Locate the cell with the specified text and output its [X, Y] center coordinate. 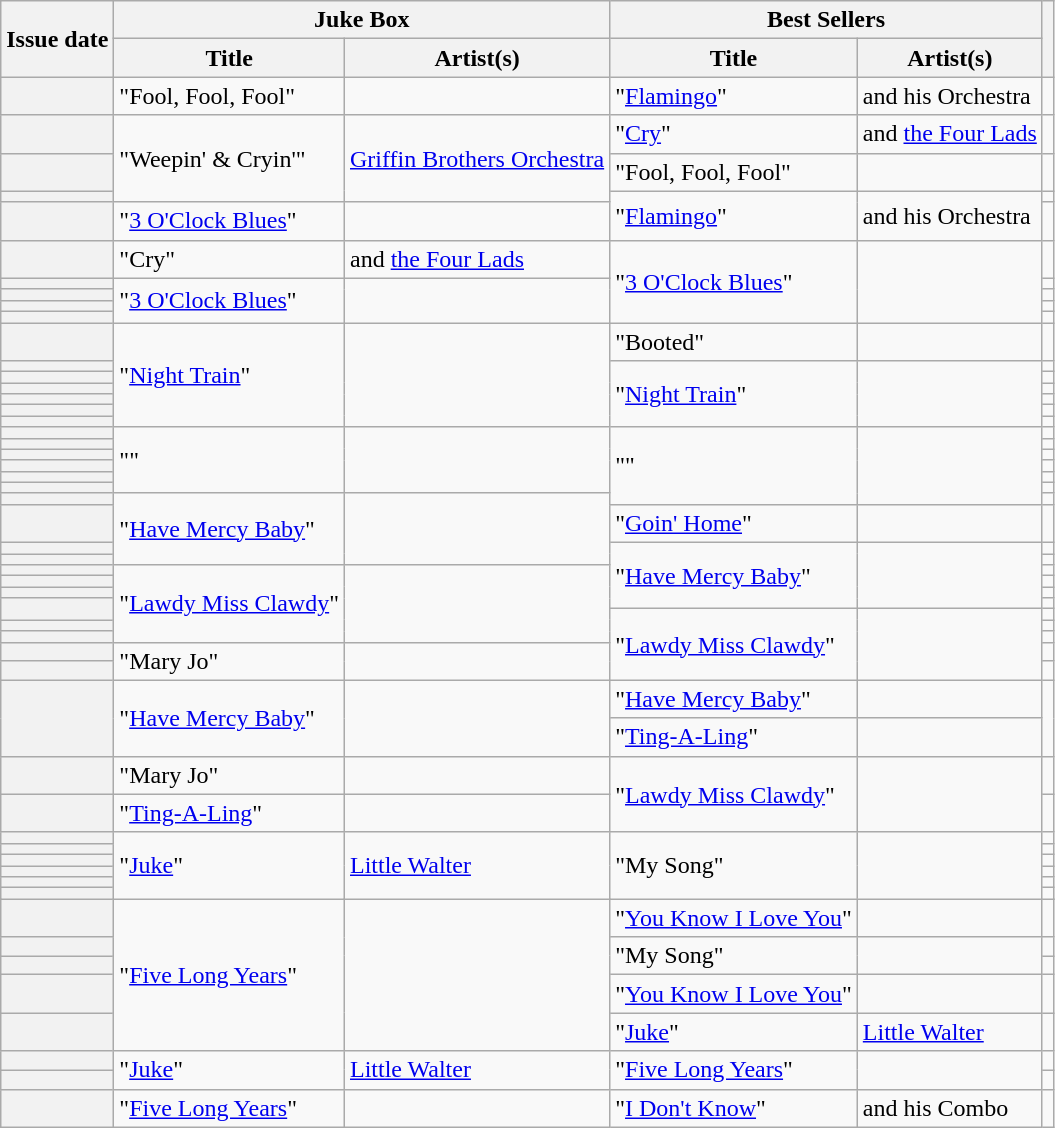
Juke Box [362, 20]
"Booted" [734, 341]
and his Combo [950, 1108]
"Goin' Home" [734, 523]
Best Sellers [826, 20]
Griffin Brothers Orchestra [476, 158]
Issue date [58, 39]
"Weepin' & Cryin'" [230, 158]
"I Don't Know" [734, 1108]
